Determine the [x, y] coordinate at the center of the cell enclosing the given text.  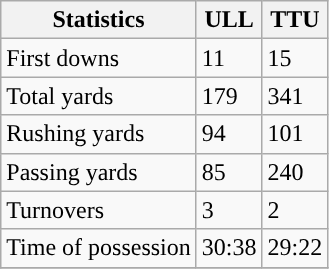
30:38 [229, 248]
11 [229, 58]
ULL [229, 20]
Passing yards [99, 172]
240 [295, 172]
101 [295, 134]
85 [229, 172]
15 [295, 58]
First downs [99, 58]
341 [295, 96]
Turnovers [99, 210]
179 [229, 96]
94 [229, 134]
3 [229, 210]
Statistics [99, 20]
TTU [295, 20]
Time of possession [99, 248]
Total yards [99, 96]
29:22 [295, 248]
2 [295, 210]
Rushing yards [99, 134]
